Identify which cell holds the provided text, then report its [X, Y] central coordinate. 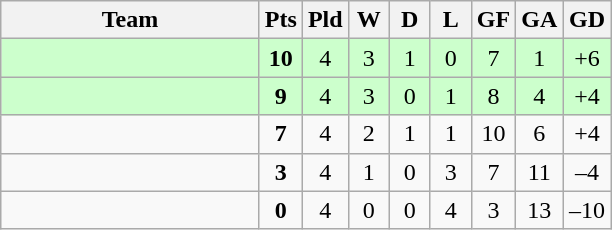
9 [280, 96]
GA [540, 20]
Pts [280, 20]
11 [540, 172]
W [368, 20]
D [410, 20]
L [450, 20]
2 [368, 134]
–10 [588, 210]
–4 [588, 172]
6 [540, 134]
GF [493, 20]
8 [493, 96]
Pld [325, 20]
Team [130, 20]
13 [540, 210]
GD [588, 20]
+6 [588, 58]
